Extract the (X, Y) coordinate from the center of the cell holding the provided text.  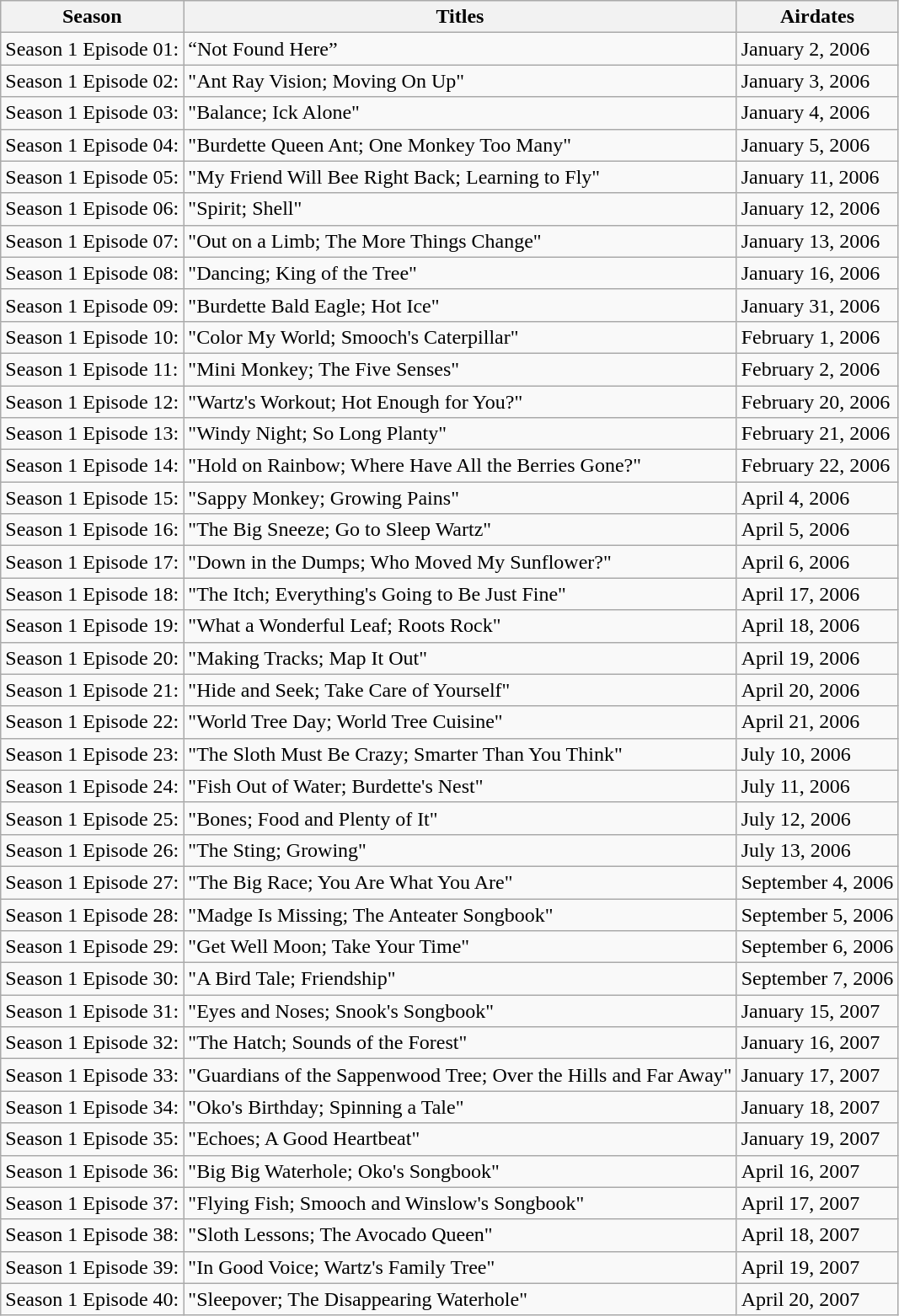
"Mini Monkey; The Five Senses" (460, 369)
Season 1 Episode 40: (93, 1299)
"Hide and Seek; Take Care of Yourself" (460, 690)
February 2, 2006 (817, 369)
Season 1 Episode 21: (93, 690)
"The Big Race; You Are What You Are" (460, 882)
Season 1 Episode 27: (93, 882)
April 19, 2007 (817, 1267)
April 5, 2006 (817, 530)
"Sappy Monkey; Growing Pains" (460, 498)
"Fish Out of Water; Burdette's Nest" (460, 786)
"My Friend Will Bee Right Back; Learning to Fly" (460, 177)
"Wartz's Workout; Hot Enough for You?" (460, 402)
"Burdette Bald Eagle; Hot Ice" (460, 305)
Season 1 Episode 35: (93, 1139)
Season 1 Episode 17: (93, 562)
April 6, 2006 (817, 562)
Season 1 Episode 26: (93, 850)
"Hold on Rainbow; Where Have All the Berries Gone?" (460, 466)
April 21, 2006 (817, 722)
Season 1 Episode 02: (93, 81)
Season 1 Episode 34: (93, 1107)
Season 1 Episode 09: (93, 305)
Season 1 Episode 01: (93, 49)
July 11, 2006 (817, 786)
"Flying Fish; Smooch and Winslow's Songbook" (460, 1203)
"Down in the Dumps; Who Moved My Sunflower?" (460, 562)
Season 1 Episode 28: (93, 914)
Season 1 Episode 25: (93, 818)
Season 1 Episode 20: (93, 658)
July 12, 2006 (817, 818)
Season 1 Episode 10: (93, 337)
September 7, 2006 (817, 979)
January 11, 2006 (817, 177)
April 17, 2007 (817, 1203)
January 5, 2006 (817, 145)
Season 1 Episode 15: (93, 498)
February 22, 2006 (817, 466)
July 10, 2006 (817, 754)
"The Sting; Growing" (460, 850)
"World Tree Day; World Tree Cuisine" (460, 722)
Season 1 Episode 30: (93, 979)
July 13, 2006 (817, 850)
Season 1 Episode 16: (93, 530)
January 13, 2006 (817, 241)
April 18, 2007 (817, 1235)
Season (93, 17)
January 16, 2007 (817, 1043)
"Color My World; Smooch's Caterpillar" (460, 337)
September 5, 2006 (817, 914)
Season 1 Episode 23: (93, 754)
September 4, 2006 (817, 882)
"Get Well Moon; Take Your Time" (460, 947)
"Eyes and Noses; Snook's Songbook" (460, 1011)
Titles (460, 17)
September 6, 2006 (817, 947)
January 16, 2006 (817, 273)
“Not Found Here” (460, 49)
January 12, 2006 (817, 209)
"Dancing; King of the Tree" (460, 273)
"Sloth Lessons; The Avocado Queen" (460, 1235)
Season 1 Episode 32: (93, 1043)
January 2, 2006 (817, 49)
February 1, 2006 (817, 337)
January 15, 2007 (817, 1011)
Season 1 Episode 04: (93, 145)
January 31, 2006 (817, 305)
"Sleepover; The Disappearing Waterhole" (460, 1299)
April 17, 2006 (817, 594)
"Burdette Queen Ant; One Monkey Too Many" (460, 145)
January 19, 2007 (817, 1139)
April 20, 2007 (817, 1299)
Season 1 Episode 12: (93, 402)
"Guardians of the Sappenwood Tree; Over the Hills and Far Away" (460, 1075)
Season 1 Episode 08: (93, 273)
"In Good Voice; Wartz's Family Tree" (460, 1267)
Season 1 Episode 07: (93, 241)
Season 1 Episode 05: (93, 177)
February 20, 2006 (817, 402)
"Out on a Limb; The More Things Change" (460, 241)
Season 1 Episode 38: (93, 1235)
"Making Tracks; Map It Out" (460, 658)
April 18, 2006 (817, 626)
Airdates (817, 17)
Season 1 Episode 33: (93, 1075)
"A Bird Tale; Friendship" (460, 979)
"Madge Is Missing; The Anteater Songbook" (460, 914)
Season 1 Episode 37: (93, 1203)
"Big Big Waterhole; Oko's Songbook" (460, 1171)
February 21, 2006 (817, 434)
Season 1 Episode 24: (93, 786)
January 3, 2006 (817, 81)
January 17, 2007 (817, 1075)
Season 1 Episode 22: (93, 722)
April 19, 2006 (817, 658)
"What a Wonderful Leaf; Roots Rock" (460, 626)
"Spirit; Shell" (460, 209)
January 4, 2006 (817, 113)
Season 1 Episode 19: (93, 626)
"The Itch; Everything's Going to Be Just Fine" (460, 594)
Season 1 Episode 36: (93, 1171)
April 4, 2006 (817, 498)
Season 1 Episode 06: (93, 209)
"The Hatch; Sounds of the Forest" (460, 1043)
January 18, 2007 (817, 1107)
"The Big Sneeze; Go to Sleep Wartz" (460, 530)
Season 1 Episode 14: (93, 466)
"Windy Night; So Long Planty" (460, 434)
Season 1 Episode 29: (93, 947)
Season 1 Episode 18: (93, 594)
Season 1 Episode 03: (93, 113)
Season 1 Episode 39: (93, 1267)
"Ant Ray Vision; Moving On Up" (460, 81)
"Echoes; A Good Heartbeat" (460, 1139)
Season 1 Episode 11: (93, 369)
Season 1 Episode 13: (93, 434)
April 20, 2006 (817, 690)
"Oko's Birthday; Spinning a Tale" (460, 1107)
Season 1 Episode 31: (93, 1011)
April 16, 2007 (817, 1171)
"The Sloth Must Be Crazy; Smarter Than You Think" (460, 754)
"Bones; Food and Plenty of It" (460, 818)
"Balance; Ick Alone" (460, 113)
